Search for the cell housing the specified text and yield its (X, Y) center coordinate. 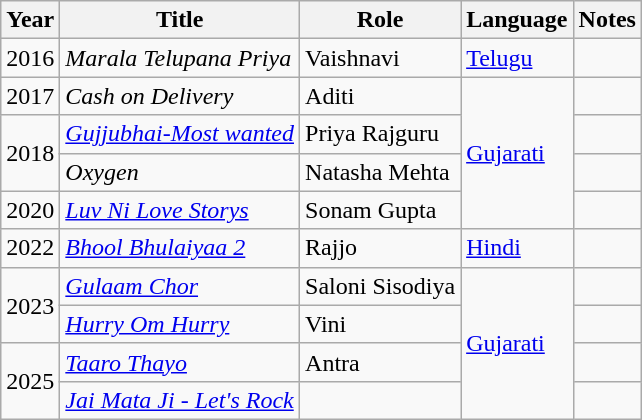
2022 (30, 248)
Gujjubhai-Most wanted (180, 134)
Rajjo (380, 248)
2018 (30, 153)
Sonam Gupta (380, 210)
2016 (30, 58)
Natasha Mehta (380, 172)
Year (30, 20)
Notes (607, 20)
Vini (380, 324)
Aditi (380, 96)
Luv Ni Love Storys (180, 210)
2025 (30, 381)
Language (517, 20)
2023 (30, 305)
2017 (30, 96)
Antra (380, 362)
Marala Telupana Priya (180, 58)
Priya Rajguru (380, 134)
Telugu (517, 58)
Taaro Thayo (180, 362)
Hindi (517, 248)
Cash on Delivery (180, 96)
Vaishnavi (380, 58)
Oxygen (180, 172)
Jai Mata Ji - Let's Rock (180, 400)
Role (380, 20)
Title (180, 20)
Saloni Sisodiya (380, 286)
Bhool Bhulaiyaa 2 (180, 248)
Hurry Om Hurry (180, 324)
2020 (30, 210)
Gulaam Chor (180, 286)
